Identify which cell holds the provided text, then report its [x, y] central coordinate. 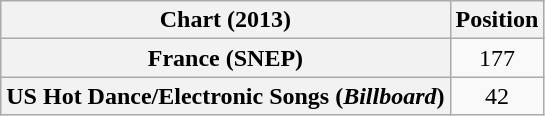
42 [497, 96]
France (SNEP) [226, 58]
Chart (2013) [226, 20]
177 [497, 58]
US Hot Dance/Electronic Songs (Billboard) [226, 96]
Position [497, 20]
